Provide the [X, Y] coordinate of the cell's center where the given text is located.  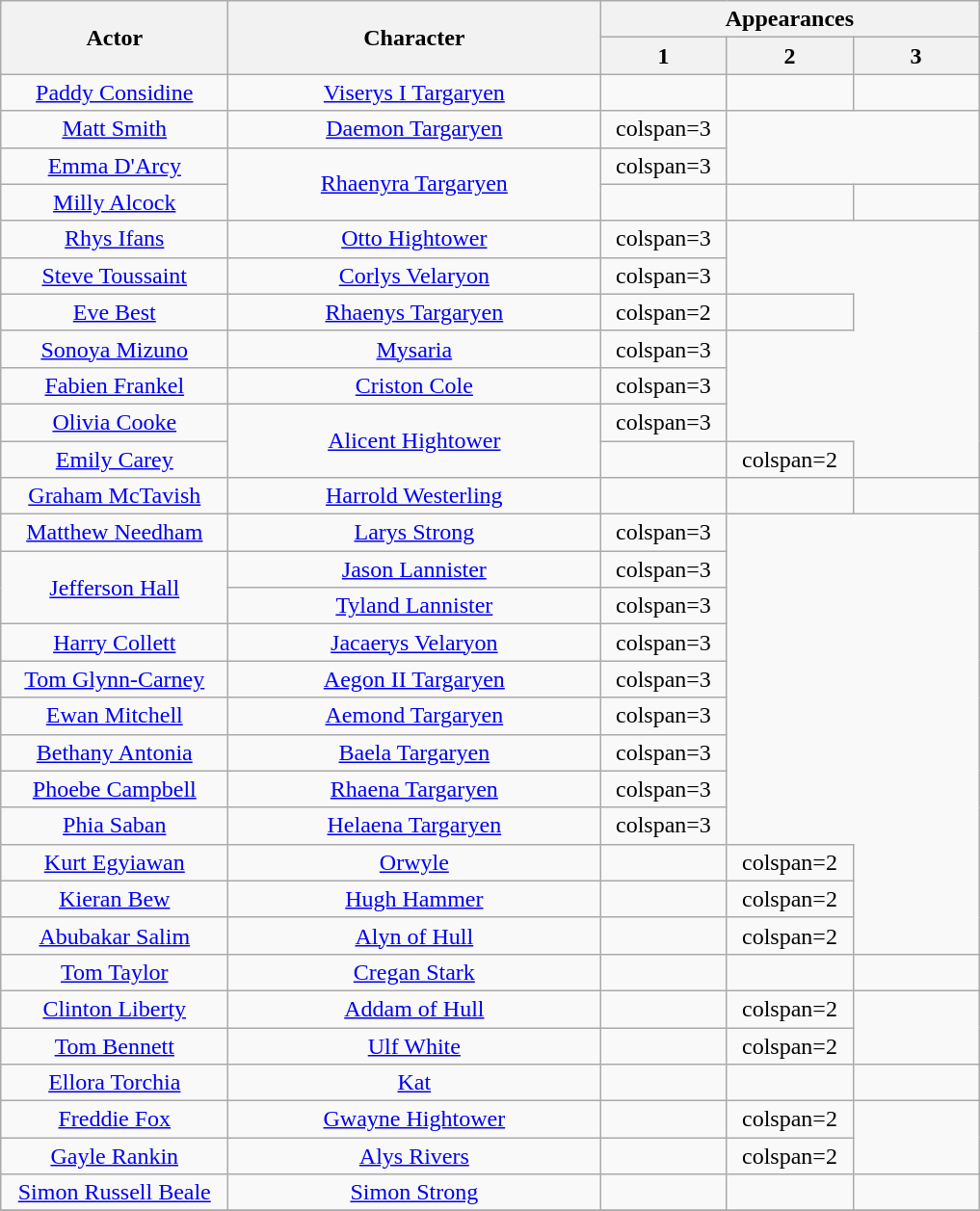
Kurt Egyiawan [115, 862]
Baela Targaryen [414, 752]
Milly Alcock [115, 202]
Rhaenyra Targaryen [414, 184]
Addam of Hull [414, 1009]
Tom Glynn-Carney [115, 679]
Ulf White [414, 1045]
Ewan Mitchell [115, 716]
Steve Toussaint [115, 276]
Olivia Cooke [115, 422]
Jefferson Hall [115, 588]
1 [663, 56]
Corlys Velaryon [414, 276]
Matt Smith [115, 129]
Emily Carey [115, 460]
Gayle Rankin [115, 1156]
Tyland Lannister [414, 606]
Gwayne Hightower [414, 1119]
Fabien Frankel [115, 385]
Abubakar Salim [115, 935]
Tom Bennett [115, 1045]
Clinton Liberty [115, 1009]
Simon Russell Beale [115, 1193]
Cregan Stark [414, 972]
Helaena Targaryen [414, 826]
Harry Collett [115, 643]
Viserys I Targaryen [414, 92]
Paddy Considine [115, 92]
Emma D'Arcy [115, 166]
Matthew Needham [115, 533]
Aegon II Targaryen [414, 679]
Ellora Torchia [115, 1083]
Alyn of Hull [414, 935]
Eve Best [115, 312]
Tom Taylor [115, 972]
Kieran Bew [115, 899]
Alys Rivers [414, 1156]
Simon Strong [414, 1193]
Larys Strong [414, 533]
Phia Saban [115, 826]
Daemon Targaryen [414, 129]
Jacaerys Velaryon [414, 643]
Alicent Hightower [414, 440]
Rhaena Targaryen [414, 789]
Jason Lannister [414, 569]
Kat [414, 1083]
Character [414, 38]
Sonoya Mizuno [115, 349]
Orwyle [414, 862]
Phoebe Campbell [115, 789]
Aemond Targaryen [414, 716]
Otto Hightower [414, 239]
Rhys Ifans [115, 239]
Bethany Antonia [115, 752]
Hugh Hammer [414, 899]
Appearances [790, 19]
Mysaria [414, 349]
Criston Cole [414, 385]
Graham McTavish [115, 496]
Harrold Westerling [414, 496]
Rhaenys Targaryen [414, 312]
3 [915, 56]
Actor [115, 38]
2 [790, 56]
Freddie Fox [115, 1119]
